Return the (x, y) coordinate for the center point of the cell that contains the specified text.  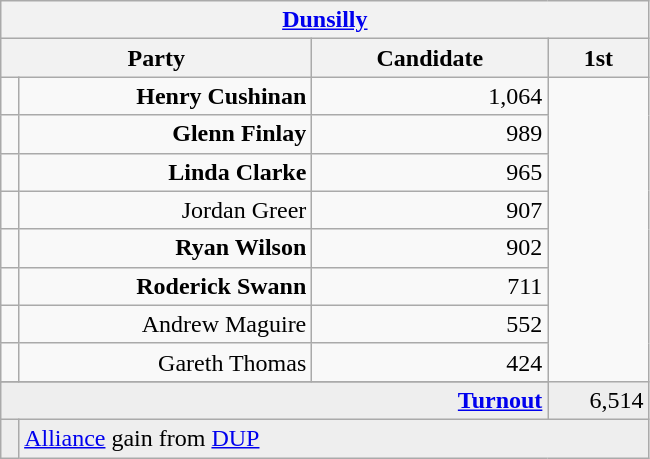
Turnout (274, 400)
552 (430, 324)
965 (430, 172)
Henry Cushinan (166, 96)
711 (430, 286)
Ryan Wilson (166, 248)
902 (430, 248)
989 (430, 134)
Dunsilly (325, 20)
Gareth Thomas (166, 362)
1,064 (430, 96)
6,514 (598, 400)
424 (430, 362)
Linda Clarke (166, 172)
Alliance gain from DUP (334, 438)
Party (156, 58)
Roderick Swann (166, 286)
Andrew Maguire (166, 324)
907 (430, 210)
Glenn Finlay (166, 134)
1st (598, 58)
Jordan Greer (166, 210)
Candidate (430, 58)
